Identify which cell holds the provided text, then report its [X, Y] central coordinate. 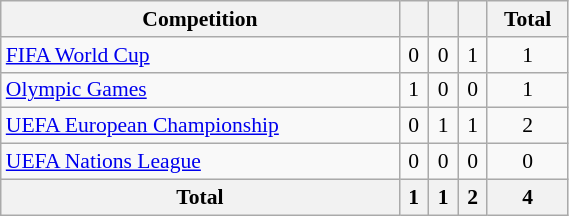
Competition [200, 19]
FIFA World Cup [200, 55]
UEFA European Championship [200, 126]
UEFA Nations League [200, 162]
Olympic Games [200, 90]
4 [528, 197]
